Search for the cell housing the specified text and yield its [x, y] center coordinate. 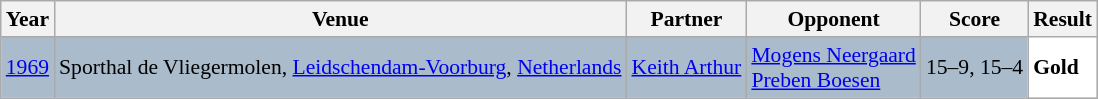
Score [974, 19]
15–9, 15–4 [974, 68]
Mogens Neergaard Preben Boesen [834, 68]
1969 [28, 68]
Venue [340, 19]
Gold [1062, 68]
Year [28, 19]
Opponent [834, 19]
Sporthal de Vliegermolen, Leidschendam-Voorburg, Netherlands [340, 68]
Keith Arthur [687, 68]
Result [1062, 19]
Partner [687, 19]
